Scan for the cell matching the given text and deliver its (x, y) coordinate at center. 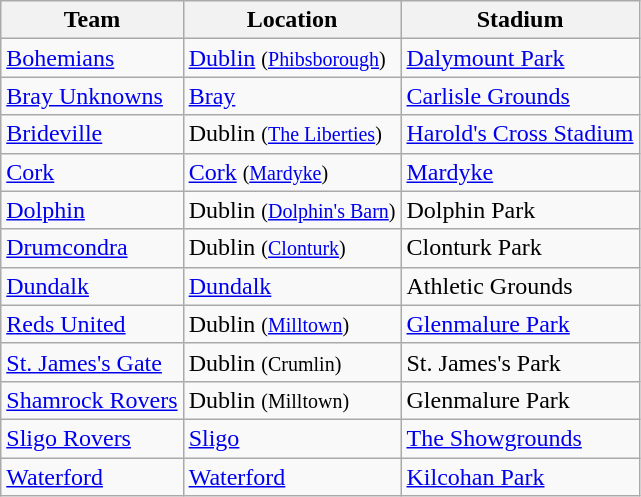
The Showgrounds (520, 438)
Bohemians (92, 58)
Dolphin Park (520, 210)
Dublin (The Liberties) (292, 134)
Bray Unknowns (92, 96)
St. James's Gate (92, 362)
Brideville (92, 134)
Dublin (Phibsborough) (292, 58)
Dalymount Park (520, 58)
Athletic Grounds (520, 286)
Cork (Mardyke) (292, 172)
Dublin (Crumlin) (292, 362)
Sligo (292, 438)
St. James's Park (520, 362)
Bray (292, 96)
Harold's Cross Stadium (520, 134)
Shamrock Rovers (92, 400)
Mardyke (520, 172)
Kilcohan Park (520, 477)
Sligo Rovers (92, 438)
Reds United (92, 324)
Dolphin (92, 210)
Drumcondra (92, 248)
Cork (92, 172)
Carlisle Grounds (520, 96)
Clonturk Park (520, 248)
Location (292, 20)
Stadium (520, 20)
Team (92, 20)
Dublin (Dolphin's Barn) (292, 210)
Dublin (Clonturk) (292, 248)
